Capture the cell that displays the provided text and extract its (x, y) central coordinate. 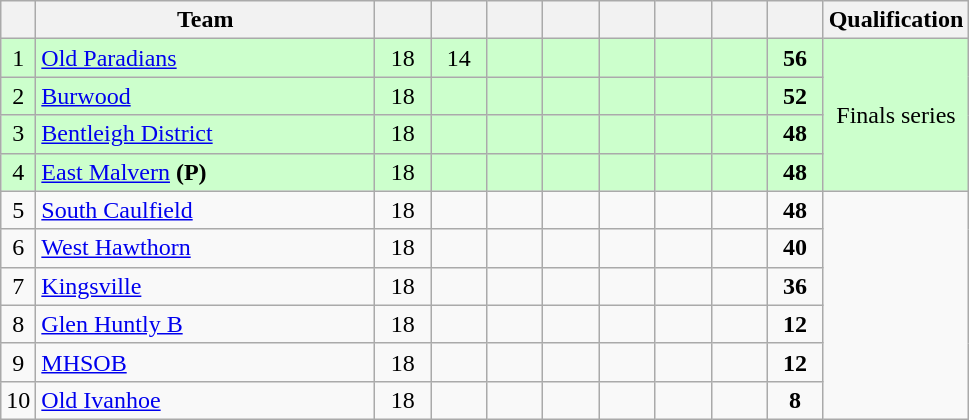
Burwood (206, 96)
6 (18, 248)
7 (18, 286)
Old Ivanhoe (206, 400)
52 (795, 96)
3 (18, 134)
Qualification (896, 20)
Glen Huntly B (206, 324)
Finals series (896, 115)
5 (18, 210)
MHSOB (206, 362)
40 (795, 248)
West Hawthorn (206, 248)
Old Paradians (206, 58)
East Malvern (P) (206, 172)
Kingsville (206, 286)
1 (18, 58)
South Caulfield (206, 210)
9 (18, 362)
Bentleigh District (206, 134)
56 (795, 58)
4 (18, 172)
2 (18, 96)
10 (18, 400)
36 (795, 286)
Team (206, 20)
14 (459, 58)
